Determine the (x, y) coordinate at the center of the cell enclosing the given text.  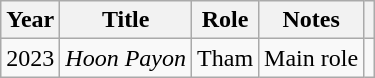
Tham (226, 58)
Role (226, 20)
Hoon Payon (126, 58)
Title (126, 20)
2023 (30, 58)
Main role (312, 58)
Notes (312, 20)
Year (30, 20)
